Pinpoint the cell where the given text exists, returning its [X, Y] midpoint coordinate. 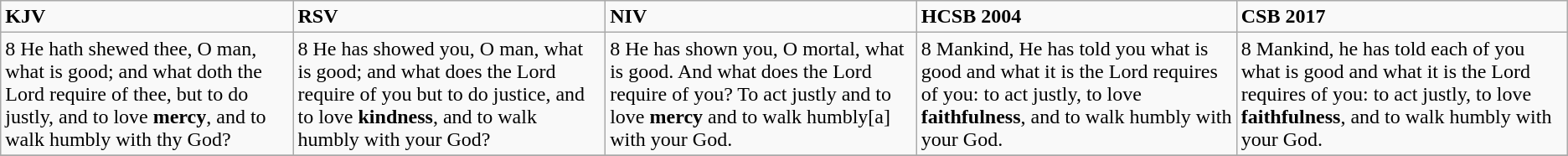
RSV [449, 17]
NIV [761, 17]
HCSB 2004 [1076, 17]
CSB 2017 [1402, 17]
KJV [147, 17]
